Pinpoint the cell where the given text exists, returning its (x, y) midpoint coordinate. 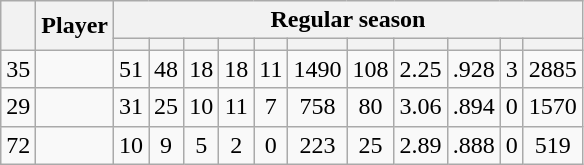
2 (236, 145)
.888 (474, 145)
519 (552, 145)
29 (18, 107)
2.25 (420, 69)
Regular season (348, 20)
2885 (552, 69)
.928 (474, 69)
72 (18, 145)
2.89 (420, 145)
3 (512, 69)
Player (75, 26)
7 (271, 107)
.894 (474, 107)
48 (166, 69)
80 (370, 107)
9 (166, 145)
3.06 (420, 107)
108 (370, 69)
223 (318, 145)
1490 (318, 69)
5 (202, 145)
51 (132, 69)
31 (132, 107)
1570 (552, 107)
758 (318, 107)
35 (18, 69)
